Locate the cell with the specified text and output its (X, Y) center coordinate. 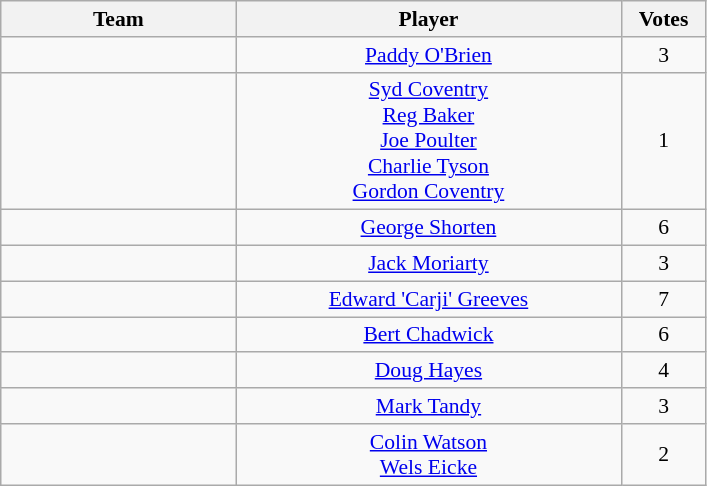
2 (664, 454)
Player (428, 19)
Mark Tandy (428, 406)
Bert Chadwick (428, 335)
Votes (664, 19)
Edward 'Carji' Greeves (428, 299)
7 (664, 299)
Jack Moriarty (428, 264)
Paddy O'Brien (428, 55)
George Shorten (428, 228)
1 (664, 141)
Doug Hayes (428, 371)
4 (664, 371)
Colin WatsonWels Eicke (428, 454)
Team (118, 19)
Syd CoventryReg BakerJoe PoulterCharlie TysonGordon Coventry (428, 141)
